Identify which cell holds the provided text, then report its (X, Y) central coordinate. 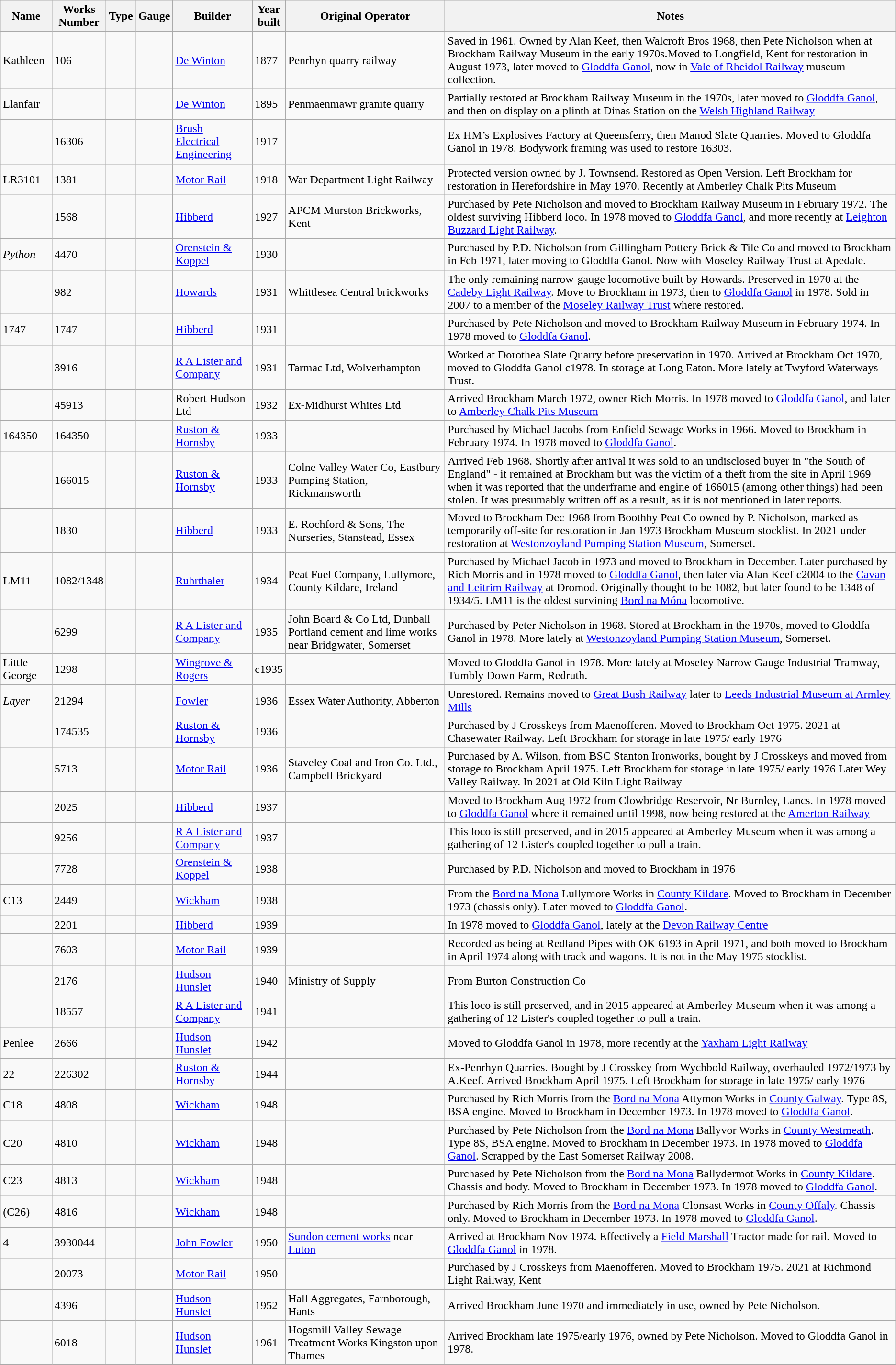
Sundon cement works near Luton (366, 1242)
John Fowler (213, 1242)
4813 (79, 1180)
1942 (269, 1042)
Fowler (213, 701)
Purchased by Pete Nicholson and moved to Brockham Railway Museum in February 1974. In 1978 moved to Gloddfa Ganol. (670, 329)
Tarmac Ltd, Wolverhampton (366, 367)
4810 (79, 1143)
LR3101 (26, 179)
Builder (213, 16)
Purchased by J Crosskeys from Maenofferen. Moved to Brockham 1975. 2021 at Richmond Light Railway, Kent (670, 1274)
Essex Water Authority, Abberton (366, 701)
C18 (26, 1106)
LM11 (26, 581)
Staveley Coal and Iron Co. Ltd., Campbell Brickyard (366, 769)
Wingrove & Rogers (213, 669)
4470 (79, 255)
Moved to Gloddfa Ganol in 1978, more recently at the Yaxham Light Railway (670, 1042)
Ex-Midhurst Whites Ltd (366, 405)
Ruhrthaler (213, 581)
7603 (79, 950)
c1935 (269, 669)
Ex HM’s Explosives Factory at Queensferry, then Manod Slate Quarries. Moved to Gloddfa Ganol in 1978. Bodywork framing was used to restore 16303. (670, 142)
Penlee (26, 1042)
22 (26, 1074)
John Board & Co Ltd, Dunball Portland cement and lime works near Bridgwater, Somerset (366, 632)
1940 (269, 980)
2666 (79, 1042)
Colne Valley Water Co, Eastbury Pumping Station, Rickmansworth (366, 481)
20073 (79, 1274)
1935 (269, 632)
1934 (269, 581)
Whittlesea Central brickworks (366, 292)
Kathleen (26, 60)
Howards (213, 292)
Type (121, 16)
1298 (79, 669)
9256 (79, 838)
6299 (79, 632)
Python (26, 255)
4396 (79, 1305)
Purchased by P.D. Nicholson and moved to Brockham in 1976 (670, 869)
Llanfair (26, 104)
174535 (79, 731)
Gauge (154, 16)
21294 (79, 701)
From the Bord na Mona Lullymore Works in County Kildare. Moved to Brockham in December 1973 (chassis only). Later moved to Gloddfa Ganol. (670, 900)
Arrived Brockham March 1972, owner Rich Morris. In 1978 moved to Gloddfa Ganol, and later to Amberley Chalk Pits Museum (670, 405)
1930 (269, 255)
Hall Aggregates, Farnborough, Hants (366, 1305)
E. Rochford & Sons, The Nurseries, Stanstead, Essex (366, 531)
1917 (269, 142)
Arrived Brockham June 1970 and immediately in use, owned by Pete Nicholson. (670, 1305)
2176 (79, 980)
3930044 (79, 1242)
7728 (79, 869)
Little George (26, 669)
1932 (269, 405)
18557 (79, 1012)
Penmaenmawr granite quarry (366, 104)
1961 (269, 1343)
Yearbuilt (269, 16)
Brush Electrical Engineering (213, 142)
(C26) (26, 1212)
Name (26, 16)
166015 (79, 481)
1568 (79, 217)
4 (26, 1242)
3916 (79, 367)
2201 (79, 925)
Unrestored. Remains moved to Great Bush Railway later to Leeds Industrial Museum at Armley Mills (670, 701)
2449 (79, 900)
1941 (269, 1012)
226302 (79, 1074)
Purchased by Michael Jacobs from Enfield Sewage Works in 1966. Moved to Brockham in February 1974. In 1978 moved to Gloddfa Ganol. (670, 436)
Purchased by J Crosskeys from Maenofferen. Moved to Brockham Oct 1975. 2021 at Chasewater Railway. Left Brockham for storage in late 1975/ early 1976 (670, 731)
2025 (79, 807)
1944 (269, 1074)
C13 (26, 900)
6018 (79, 1343)
Moved to Gloddfa Ganol in 1978. More lately at Moseley Narrow Gauge Industrial Tramway, Tumbly Down Farm, Redruth. (670, 669)
C23 (26, 1180)
4816 (79, 1212)
4808 (79, 1106)
Notes (670, 16)
Hogsmill Valley Sewage Treatment Works Kingston upon Thames (366, 1343)
5713 (79, 769)
Robert Hudson Ltd (213, 405)
Ministry of Supply (366, 980)
Layer (26, 701)
WorksNumber (79, 16)
1927 (269, 217)
In 1978 moved to Gloddfa Ganol, lately at the Devon Railway Centre (670, 925)
Arrived Brockham late 1975/early 1976, owned by Pete Nicholson. Moved to Gloddfa Ganol in 1978. (670, 1343)
16306 (79, 142)
982 (79, 292)
APCM Murston Brickworks, Kent (366, 217)
C20 (26, 1143)
1895 (269, 104)
1918 (269, 179)
1830 (79, 531)
1877 (269, 60)
From Burton Construction Co (670, 980)
1381 (79, 179)
106 (79, 60)
War Department Light Railway (366, 179)
Arrived at Brockham Nov 1974. Effectively a Field Marshall Tractor made for rail. Moved to Gloddfa Ganol in 1978. (670, 1242)
Original Operator (366, 16)
45913 (79, 405)
1082/1348 (79, 581)
Peat Fuel Company, Lullymore, County Kildare, Ireland (366, 581)
Penrhyn quarry railway (366, 60)
1952 (269, 1305)
